Return [x, y] of the center of cell containing provided text 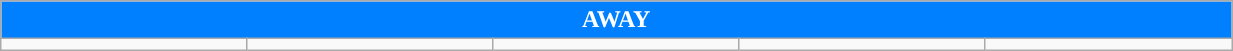
AWAY [616, 20]
